Return the (x, y) coordinate for the center point of the cell that contains the specified text.  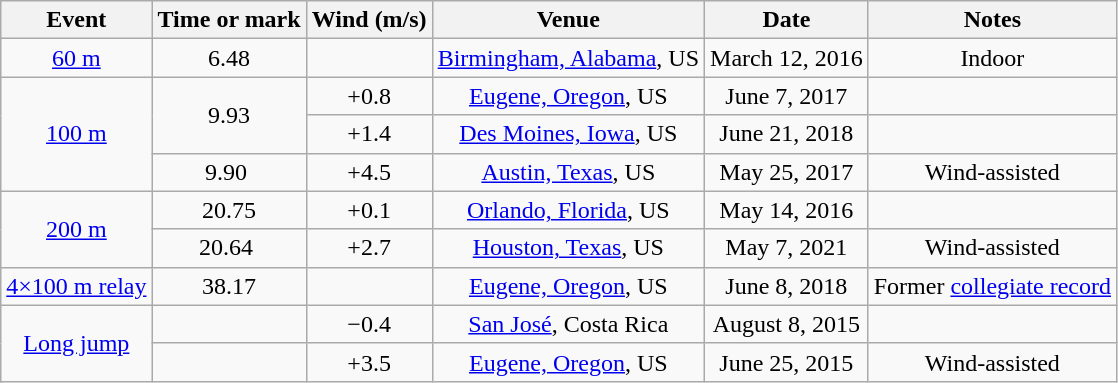
9.90 (229, 172)
Wind (m/s) (369, 20)
60 m (76, 58)
Birmingham, Alabama, US (568, 58)
38.17 (229, 286)
June 8, 2018 (787, 286)
+0.8 (369, 96)
Date (787, 20)
Orlando, Florida, US (568, 210)
March 12, 2016 (787, 58)
June 21, 2018 (787, 134)
Long jump (76, 343)
Former collegiate record (992, 286)
20.75 (229, 210)
−0.4 (369, 324)
9.93 (229, 115)
Austin, Texas, US (568, 172)
4×100 m relay (76, 286)
20.64 (229, 248)
+0.1 (369, 210)
+3.5 (369, 362)
San José, Costa Rica (568, 324)
August 8, 2015 (787, 324)
May 14, 2016 (787, 210)
June 7, 2017 (787, 96)
Event (76, 20)
+2.7 (369, 248)
Venue (568, 20)
Indoor (992, 58)
June 25, 2015 (787, 362)
May 7, 2021 (787, 248)
100 m (76, 134)
200 m (76, 229)
Des Moines, Iowa, US (568, 134)
+1.4 (369, 134)
Notes (992, 20)
6.48 (229, 58)
Time or mark (229, 20)
+4.5 (369, 172)
Houston, Texas, US (568, 248)
May 25, 2017 (787, 172)
